Pinpoint the cell where the given text exists, returning its [x, y] midpoint coordinate. 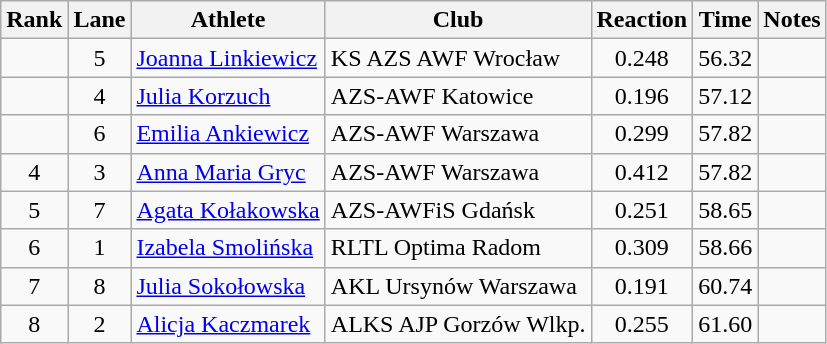
Lane [100, 20]
58.66 [726, 248]
Rank [34, 20]
Julia Korzuch [228, 96]
57.12 [726, 96]
61.60 [726, 324]
60.74 [726, 286]
Joanna Linkiewicz [228, 58]
0.191 [642, 286]
Club [458, 20]
0.248 [642, 58]
Athlete [228, 20]
56.32 [726, 58]
Notes [792, 20]
Emilia Ankiewicz [228, 134]
AZS-AWF Katowice [458, 96]
AKL Ursynów Warszawa [458, 286]
KS AZS AWF Wrocław [458, 58]
Agata Kołakowska [228, 210]
0.309 [642, 248]
Alicja Kaczmarek [228, 324]
1 [100, 248]
Julia Sokołowska [228, 286]
ALKS AJP Gorzów Wlkp. [458, 324]
0.251 [642, 210]
0.412 [642, 172]
AZS-AWFiS Gdańsk [458, 210]
Time [726, 20]
Reaction [642, 20]
0.196 [642, 96]
Izabela Smolińska [228, 248]
3 [100, 172]
2 [100, 324]
Anna Maria Gryc [228, 172]
58.65 [726, 210]
0.255 [642, 324]
RLTL Optima Radom [458, 248]
0.299 [642, 134]
